For the text-containing cell, return its midpoint in (x, y) coordinate format. 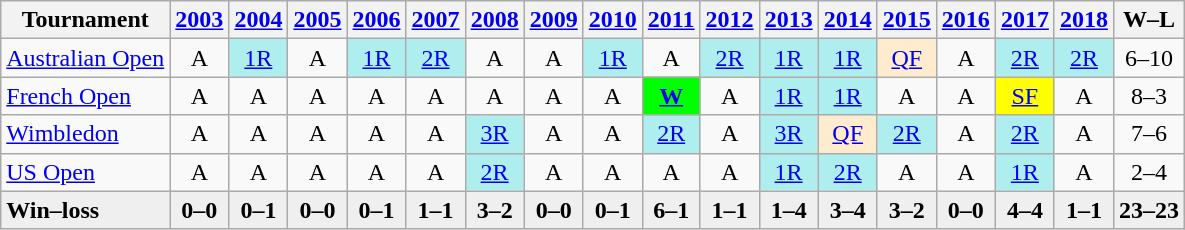
2013 (788, 20)
SF (1024, 96)
Wimbledon (86, 134)
7–6 (1148, 134)
6–10 (1148, 58)
2015 (906, 20)
2009 (554, 20)
2010 (612, 20)
1–4 (788, 210)
Australian Open (86, 58)
2018 (1084, 20)
French Open (86, 96)
8–3 (1148, 96)
W (671, 96)
2005 (318, 20)
2017 (1024, 20)
4–4 (1024, 210)
2012 (730, 20)
2006 (376, 20)
3–4 (848, 210)
Tournament (86, 20)
2008 (494, 20)
2003 (200, 20)
US Open (86, 172)
2016 (966, 20)
6–1 (671, 210)
2004 (258, 20)
2–4 (1148, 172)
23–23 (1148, 210)
2011 (671, 20)
Win–loss (86, 210)
2014 (848, 20)
W–L (1148, 20)
2007 (436, 20)
